Search for the cell housing the specified text and yield its (x, y) center coordinate. 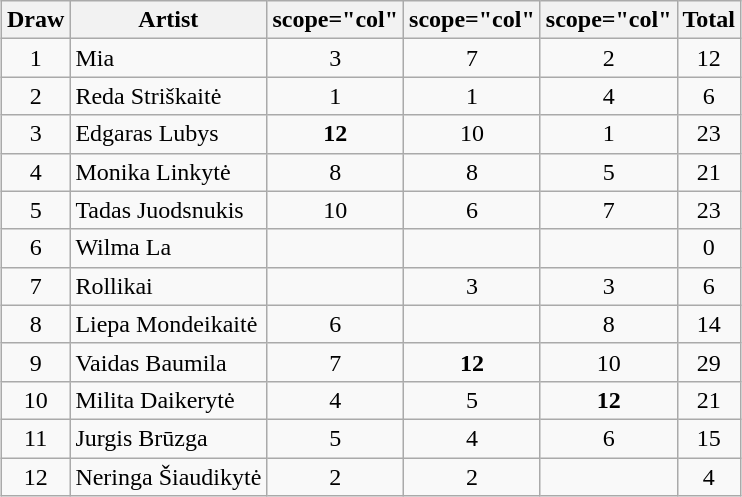
Milita Daikerytė (168, 400)
Edgaras Lubys (168, 134)
Liepa Mondeikaitė (168, 324)
Reda Striškaitė (168, 96)
29 (709, 362)
Neringa Šiaudikytė (168, 477)
11 (35, 438)
Monika Linkytė (168, 172)
9 (35, 362)
Vaidas Baumila (168, 362)
Jurgis Brūzga (168, 438)
0 (709, 248)
Tadas Juodsnukis (168, 210)
15 (709, 438)
Wilma La (168, 248)
Artist (168, 20)
Total (709, 20)
Mia (168, 58)
Rollikai (168, 286)
14 (709, 324)
Draw (35, 20)
